Identify which cell holds the provided text, then report its (x, y) central coordinate. 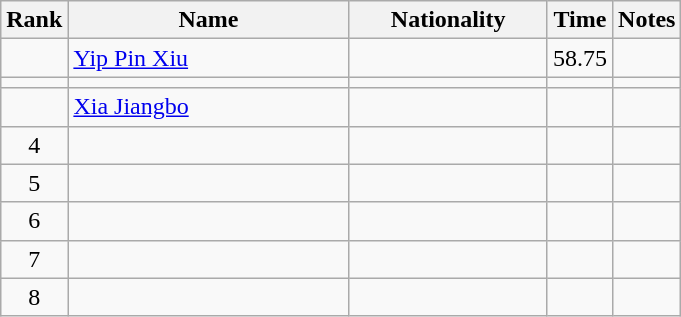
4 (34, 145)
Rank (34, 20)
8 (34, 297)
Nationality (448, 20)
Xia Jiangbo (208, 107)
7 (34, 259)
Yip Pin Xiu (208, 58)
Time (580, 20)
Notes (647, 20)
5 (34, 183)
58.75 (580, 58)
6 (34, 221)
Name (208, 20)
